Scan for the cell matching the given text and deliver its (X, Y) coordinate at center. 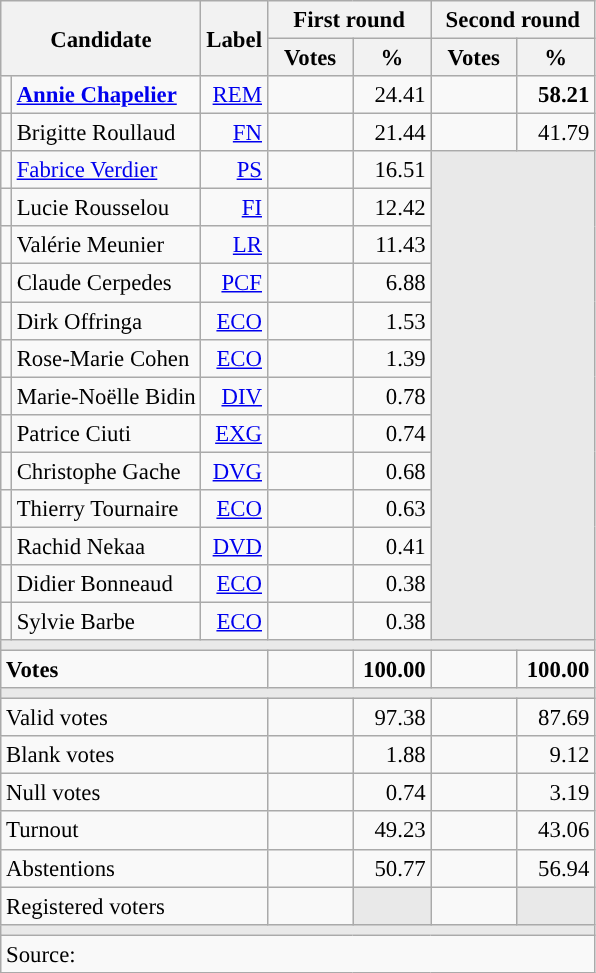
Registered voters (134, 906)
87.69 (556, 718)
PS (234, 170)
Dirk Offringa (106, 321)
Turnout (134, 831)
Rachid Nekaa (106, 546)
1.88 (392, 755)
Thierry Tournaire (106, 509)
Patrice Ciuti (106, 433)
Valid votes (134, 718)
21.44 (392, 133)
Null votes (134, 793)
Rose-Marie Cohen (106, 358)
EXG (234, 433)
49.23 (392, 831)
Christophe Gache (106, 471)
FN (234, 133)
First round (349, 20)
1.53 (392, 321)
1.39 (392, 358)
Fabrice Verdier (106, 170)
Brigitte Roullaud (106, 133)
43.06 (556, 831)
Lucie Rousselou (106, 208)
58.21 (556, 95)
Label (234, 38)
Abstentions (134, 868)
9.12 (556, 755)
Second round (513, 20)
11.43 (392, 245)
DVG (234, 471)
0.41 (392, 546)
LR (234, 245)
Candidate (101, 38)
REM (234, 95)
50.77 (392, 868)
Blank votes (134, 755)
DVD (234, 546)
Annie Chapelier (106, 95)
Sylvie Barbe (106, 621)
PCF (234, 283)
0.78 (392, 396)
56.94 (556, 868)
DIV (234, 396)
0.68 (392, 471)
Didier Bonneaud (106, 584)
Source: (298, 954)
6.88 (392, 283)
Claude Cerpedes (106, 283)
12.42 (392, 208)
3.19 (556, 793)
24.41 (392, 95)
41.79 (556, 133)
97.38 (392, 718)
FI (234, 208)
0.63 (392, 509)
16.51 (392, 170)
Marie-Noëlle Bidin (106, 396)
Valérie Meunier (106, 245)
